Output the (X, Y) coordinate of the center of the cell containing the given text.  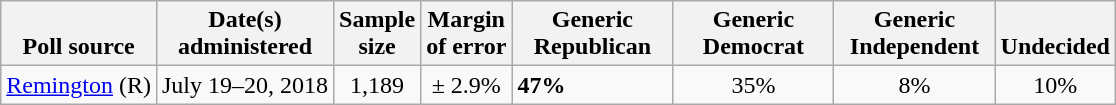
10% (1055, 85)
Remington (R) (79, 85)
8% (914, 85)
July 19–20, 2018 (244, 85)
47% (592, 85)
Marginof error (466, 34)
Poll source (79, 34)
GenericIndependent (914, 34)
± 2.9% (466, 85)
35% (754, 85)
GenericDemocrat (754, 34)
GenericRepublican (592, 34)
Date(s)administered (244, 34)
Samplesize (378, 34)
Undecided (1055, 34)
1,189 (378, 85)
